Search for the cell housing the specified text and yield its (X, Y) center coordinate. 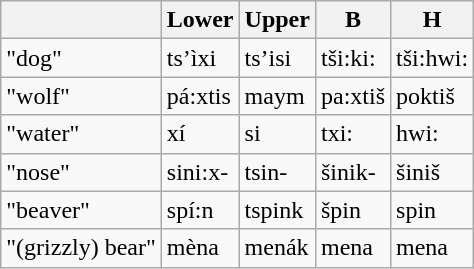
ts’ìxi (200, 58)
pa:xtiš (352, 96)
Upper (277, 20)
šiniš (432, 172)
spí:n (200, 210)
poktiš (432, 96)
txi: (352, 134)
menák (277, 248)
špin (352, 210)
maym (277, 96)
"beaver" (82, 210)
tši:hwi: (432, 58)
si (277, 134)
sini:x- (200, 172)
"(grizzly) bear" (82, 248)
H (432, 20)
šinik- (352, 172)
"water" (82, 134)
"wolf" (82, 96)
spin (432, 210)
ts’isi (277, 58)
tsin- (277, 172)
xí (200, 134)
pá:xtis (200, 96)
"nose" (82, 172)
Lower (200, 20)
tši:ki: (352, 58)
tspink (277, 210)
"dog" (82, 58)
B (352, 20)
mèna (200, 248)
hwi: (432, 134)
